From the cell containing the given text, extract its center point as (X, Y) coordinate. 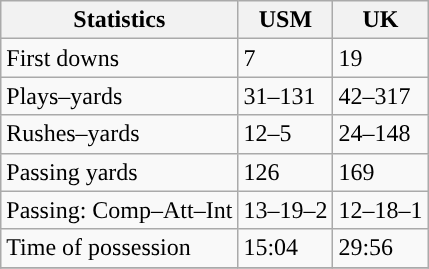
Time of possession (120, 248)
29:56 (380, 248)
24–148 (380, 134)
7 (286, 58)
UK (380, 20)
13–19–2 (286, 210)
Passing yards (120, 172)
Rushes–yards (120, 134)
Statistics (120, 20)
19 (380, 58)
31–131 (286, 96)
169 (380, 172)
USM (286, 20)
Passing: Comp–Att–Int (120, 210)
12–18–1 (380, 210)
15:04 (286, 248)
42–317 (380, 96)
12–5 (286, 134)
First downs (120, 58)
Plays–yards (120, 96)
126 (286, 172)
